From the cell containing the given text, extract its center point as (x, y) coordinate. 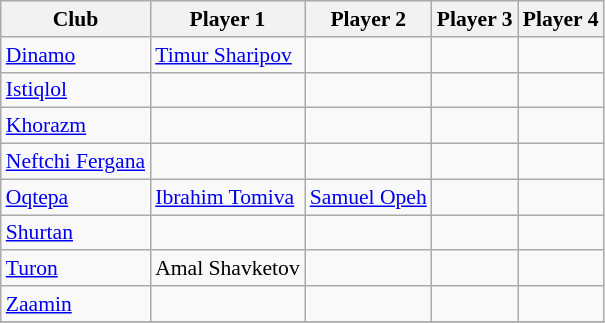
Turon (76, 269)
Oqtepa (76, 197)
Ibrahim Tomiva (228, 197)
Amal Shavketov (228, 269)
Player 3 (475, 19)
Club (76, 19)
Player 1 (228, 19)
Neftchi Fergana (76, 162)
Zaamin (76, 304)
Player 2 (368, 19)
Khorazm (76, 126)
Samuel Opeh (368, 197)
Player 4 (561, 19)
Timur Sharipov (228, 55)
Shurtan (76, 233)
Istiqlol (76, 90)
Dinamo (76, 55)
